Provide the [x, y] coordinate of the cell's center where the given text is located.  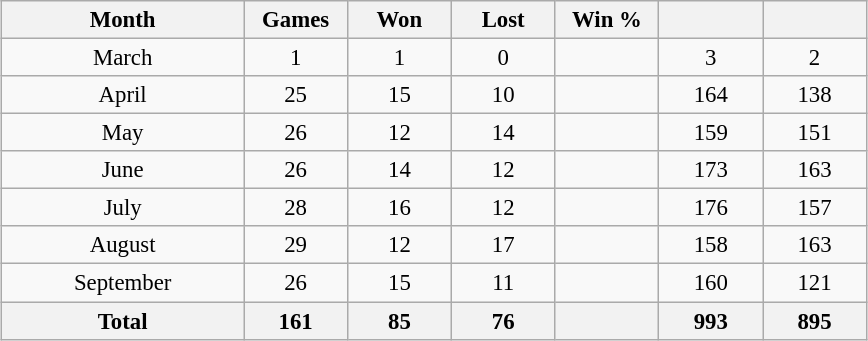
25 [296, 95]
Win % [607, 20]
Lost [503, 20]
September [123, 283]
16 [399, 208]
173 [711, 170]
Won [399, 20]
June [123, 170]
August [123, 245]
993 [711, 321]
Month [123, 20]
Games [296, 20]
160 [711, 283]
March [123, 57]
85 [399, 321]
2 [815, 57]
164 [711, 95]
11 [503, 283]
Total [123, 321]
151 [815, 133]
158 [711, 245]
176 [711, 208]
161 [296, 321]
0 [503, 57]
10 [503, 95]
29 [296, 245]
17 [503, 245]
July [123, 208]
895 [815, 321]
157 [815, 208]
159 [711, 133]
138 [815, 95]
121 [815, 283]
May [123, 133]
76 [503, 321]
3 [711, 57]
28 [296, 208]
April [123, 95]
